Extract the (X, Y) coordinate from the center of the cell holding the provided text.  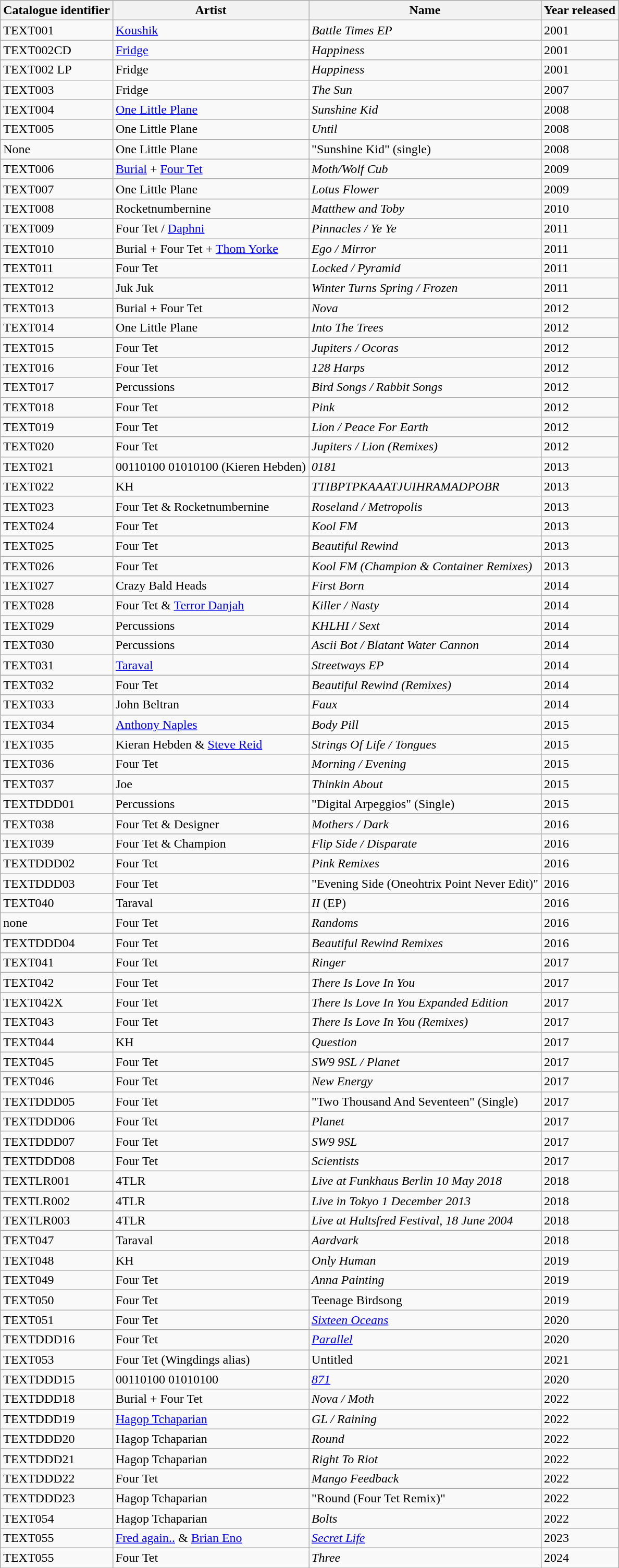
TEXT038 (57, 824)
"Sunshine Kid" (single) (425, 149)
TEXT032 (57, 685)
Four Tet & Designer (211, 824)
TEXT004 (57, 109)
00110100 01010100 (211, 1379)
128 Harps (425, 367)
TEXT010 (57, 249)
Beautiful Rewind (425, 546)
Morning / Evening (425, 764)
2024 (579, 1558)
TEXT047 (57, 1241)
TEXTDDD06 (57, 1121)
Sunshine Kid (425, 109)
Secret Life (425, 1538)
Anthony Naples (211, 725)
Live at Funkhaus Berlin 10 May 2018 (425, 1181)
Burial + Four Tet + Thom Yorke (211, 249)
TEXT039 (57, 843)
Pink Remixes (425, 863)
Teenage Birdsong (425, 1300)
2010 (579, 209)
Live in Tokyo 1 December 2013 (425, 1200)
Kieran Hebden & Steve Reid (211, 744)
2007 (579, 90)
TEXT053 (57, 1359)
TEXTDDD21 (57, 1459)
TEXT007 (57, 189)
TEXT005 (57, 129)
Fred again.. & Brian Eno (211, 1538)
Streetways EP (425, 665)
TEXT027 (57, 586)
Name (425, 10)
TEXT021 (57, 467)
Battle Times EP (425, 30)
TEXT003 (57, 90)
Koushik (211, 30)
Mango Feedback (425, 1478)
Strings Of Life / Tongues (425, 744)
Flip Side / Disparate (425, 843)
TEXT042 (57, 983)
TEXT014 (57, 328)
Ascii Bot / Blatant Water Cannon (425, 645)
New Energy (425, 1082)
Joe (211, 784)
None (57, 149)
"Two Thousand And Seventeen" (Single) (425, 1101)
Beautiful Rewind (Remixes) (425, 685)
2021 (579, 1359)
TEXT012 (57, 288)
TEXT008 (57, 209)
Artist (211, 10)
2023 (579, 1538)
Scientists (425, 1161)
00110100 01010100 (Kieren Hebden) (211, 467)
TEXTLR002 (57, 1200)
First Born (425, 586)
TEXTLR001 (57, 1181)
Killer / Nasty (425, 606)
TEXT050 (57, 1300)
TEXT019 (57, 427)
Ringer (425, 963)
Nova (425, 308)
TEXTDDD16 (57, 1340)
TEXT051 (57, 1320)
Jupiters / Lion (Remixes) (425, 447)
TEXT009 (57, 228)
TEXTDDD22 (57, 1478)
TEXT011 (57, 268)
TEXT041 (57, 963)
Body Pill (425, 725)
Catalogue identifier (57, 10)
TEXTDDD18 (57, 1399)
SW9 9SL / Planet (425, 1062)
Four Tet & Champion (211, 843)
Four Tet (Wingdings alias) (211, 1359)
Into The Trees (425, 328)
Faux (425, 705)
TEXTDDD01 (57, 804)
TEXT033 (57, 705)
TEXT049 (57, 1280)
TEXT001 (57, 30)
TEXT024 (57, 526)
Lotus Flower (425, 189)
Juk Juk (211, 288)
TEXT037 (57, 784)
There Is Love In You (Remixes) (425, 1022)
Four Tet & Terror Danjah (211, 606)
The Sun (425, 90)
II (EP) (425, 903)
Rocketnumbernine (211, 209)
TEXTDDD23 (57, 1498)
TEXT026 (57, 566)
Parallel (425, 1340)
Ego / Mirror (425, 249)
TEXT020 (57, 447)
TEXTDDD04 (57, 943)
Only Human (425, 1260)
TEXT029 (57, 626)
Four Tet / Daphni (211, 228)
Pink (425, 407)
John Beltran (211, 705)
TEXT025 (57, 546)
TEXTDDD19 (57, 1419)
Lion / Peace For Earth (425, 427)
TEXT017 (57, 387)
871 (425, 1379)
Bolts (425, 1518)
Kool FM (425, 526)
Until (425, 129)
TEXTLR003 (57, 1221)
KHLHI / Sext (425, 626)
TEXT035 (57, 744)
Roseland / Metropolis (425, 506)
TEXT046 (57, 1082)
Nova / Moth (425, 1399)
TEXT045 (57, 1062)
TEXTDDD15 (57, 1379)
TEXTDDD03 (57, 884)
GL / Raining (425, 1419)
Bird Songs / Rabbit Songs (425, 387)
TEXT043 (57, 1022)
"Evening Side (Oneohtrix Point Never Edit)" (425, 884)
Year released (579, 10)
0181 (425, 467)
TEXT002 LP (57, 70)
TEXTDDD05 (57, 1101)
TEXTDDD07 (57, 1141)
Crazy Bald Heads (211, 586)
TEXT034 (57, 725)
Anna Painting (425, 1280)
TTIBPTPKAAATJUIHRAMADPOBR (425, 486)
Jupiters / Ocoras (425, 348)
There Is Love In You (425, 983)
TEXT031 (57, 665)
TEXTDDD20 (57, 1439)
Question (425, 1042)
Locked / Pyramid (425, 268)
Four Tet & Rocketnumbernine (211, 506)
Matthew and Toby (425, 209)
Untitled (425, 1359)
TEXT015 (57, 348)
Pinnacles / Ye Ye (425, 228)
TEXT036 (57, 764)
Kool FM (Champion & Container Remixes) (425, 566)
Moth/Wolf Cub (425, 169)
TEXT040 (57, 903)
Beautiful Rewind Remixes (425, 943)
none (57, 923)
TEXT016 (57, 367)
There Is Love In You Expanded Edition (425, 1002)
TEXT002CD (57, 50)
TEXT013 (57, 308)
TEXT054 (57, 1518)
TEXT030 (57, 645)
Planet (425, 1121)
"Digital Arpeggios" (Single) (425, 804)
Randoms (425, 923)
Winter Turns Spring / Frozen (425, 288)
SW9 9SL (425, 1141)
"Round (Four Tet Remix)" (425, 1498)
TEXT006 (57, 169)
TEXT042X (57, 1002)
TEXT048 (57, 1260)
Thinkin About (425, 784)
TEXT028 (57, 606)
Round (425, 1439)
Sixteen Oceans (425, 1320)
Live at Hultsfred Festival, 18 June 2004 (425, 1221)
TEXT044 (57, 1042)
TEXT018 (57, 407)
TEXT022 (57, 486)
Mothers / Dark (425, 824)
TEXT023 (57, 506)
TEXTDDD08 (57, 1161)
TEXTDDD02 (57, 863)
Right To Riot (425, 1459)
Aardvark (425, 1241)
Three (425, 1558)
